Output the (X, Y) coordinate of the center of the cell containing the given text.  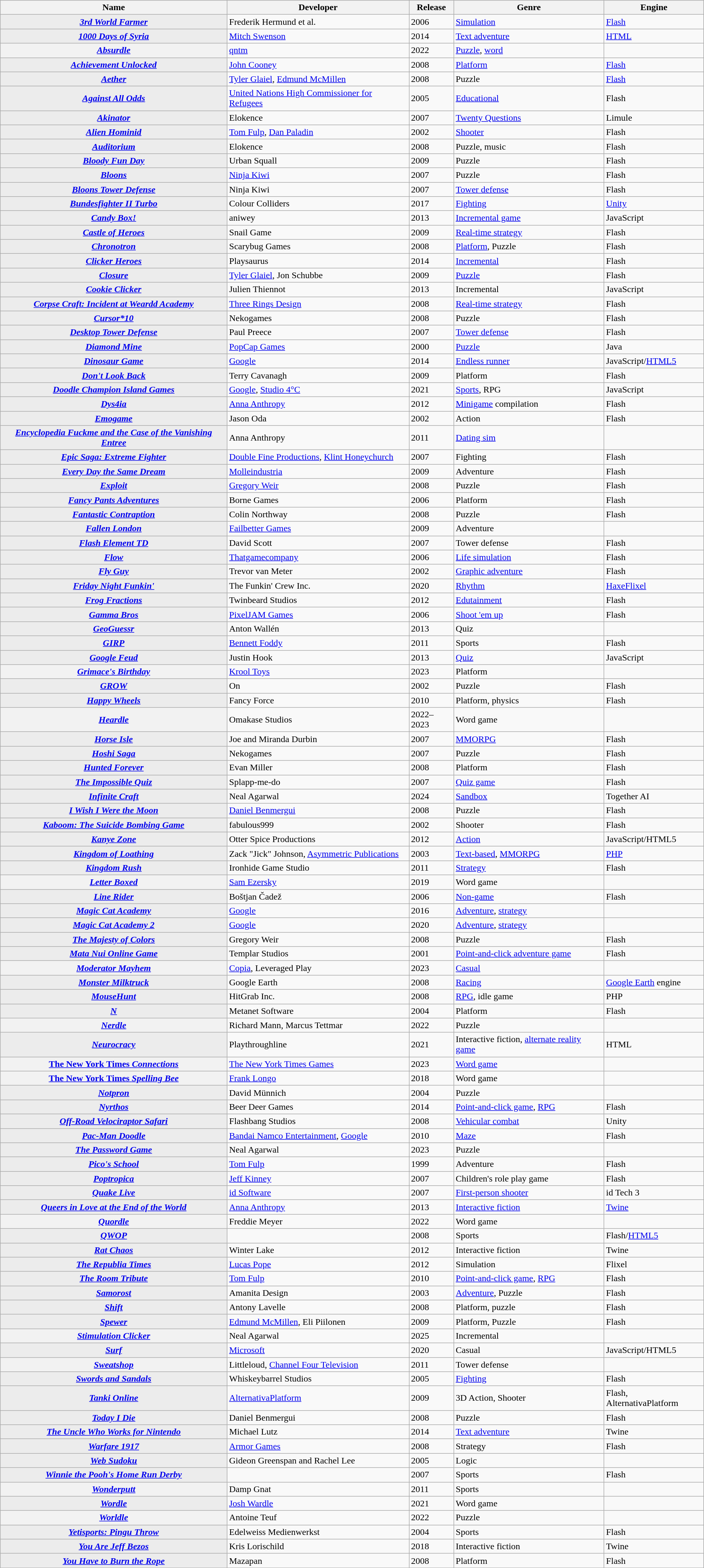
Maze (529, 1136)
Shift (114, 1307)
Richard Mann, Marcus Tettmar (318, 1025)
Flixel (654, 1264)
Minigame compilation (529, 404)
GIRP (114, 643)
Together AI (654, 796)
Google Feud (114, 657)
Line Rider (114, 897)
Infinite Craft (114, 796)
Flash Element TD (114, 543)
Queers in Love at the End of the World (114, 1207)
Anton Wallén (318, 629)
Cursor*10 (114, 318)
Tanki Online (114, 1398)
Puzzle, word (529, 50)
Text-based, MMORPG (529, 853)
You Have to Burn the Rope (114, 1560)
Mitch Swenson (318, 36)
2000 (432, 347)
Otter Spice Productions (318, 839)
Poptropica (114, 1179)
Magic Cat Academy 2 (114, 925)
The Password Game (114, 1150)
RPG, idle game (529, 997)
Chronotron (114, 247)
Jason Oda (318, 418)
Horse Isle (114, 739)
Dating sim (529, 438)
I Wish I Were the Moon (114, 811)
Closure (114, 275)
Amanita Design (318, 1293)
Fallen London (114, 529)
Google, Studio 4°C (318, 389)
The New York Times Connections (114, 1064)
Winter Lake (318, 1250)
Beer Deer Games (318, 1107)
Diamond Mine (114, 347)
Flashbang Studios (318, 1121)
Every Day the Same Dream (114, 471)
Dinosaur Game (114, 361)
Kingdom Rush (114, 868)
Whiskeybarrel Studios (318, 1379)
Copia, Leveraged Play (318, 968)
1000 Days of Syria (114, 36)
Point-and-click adventure game (529, 954)
Sandbox (529, 796)
Krool Toys (318, 672)
Edelweiss Medienwerkst (318, 1532)
Corpse Craft: Incident at Weardd Academy (114, 304)
Sports, RPG (529, 389)
Nerdle (114, 1025)
Monster Milktruck (114, 982)
Desktop Tower Defense (114, 332)
Thatgamecompany (318, 557)
Bloons (114, 175)
Vehicular combat (529, 1121)
Children's role play game (529, 1179)
Heardle (114, 720)
Aether (114, 79)
Auditorium (114, 146)
2025 (432, 1336)
QWOP (114, 1236)
Urban Squall (318, 161)
Justin Hook (318, 657)
Kingdom of Loathing (114, 853)
Emogame (114, 418)
Kaboom: The Suicide Bombing Game (114, 825)
Freddie Meyer (318, 1221)
Scarybug Games (318, 247)
Quordle (114, 1221)
Borne Games (318, 500)
2017 (432, 204)
PixelJAM Games (318, 614)
Today I Die (114, 1418)
Zack "Jick" Johnson, Asymmetric Publications (318, 853)
Exploit (114, 486)
Genre (529, 8)
Molleindustria (318, 471)
Puzzle, music (529, 146)
Frog Fractions (114, 600)
2022–2023 (432, 720)
Racing (529, 982)
The Majesty of Colors (114, 939)
2016 (432, 911)
Trevor van Meter (318, 571)
aniwey (318, 218)
N (114, 1011)
The New York Times Games (318, 1064)
Candy Box! (114, 218)
The Impossible Quiz (114, 782)
Tom Fulp, Dan Paladin (318, 132)
Sweatshop (114, 1364)
Paul Preece (318, 332)
Colour Colliders (318, 204)
Josh Wardle (318, 1503)
id Tech 3 (654, 1193)
Grimace's Birthday (114, 672)
PopCap Games (318, 347)
Rat Chaos (114, 1250)
Akinator (114, 118)
Educational (529, 98)
Web Sudoku (114, 1460)
Littleloud, Channel Four Television (318, 1364)
Platform, puzzle (529, 1307)
Endless runner (529, 361)
Epic Saga: Extreme Fighter (114, 457)
Gamma Bros (114, 614)
Notpron (114, 1092)
First-person shooter (529, 1193)
Incremental game (529, 218)
Letter Boxed (114, 882)
Hoshi Saga (114, 753)
Bloons Tower Defense (114, 189)
Stimulation Clicker (114, 1336)
Kris Lorischild (318, 1546)
United Nations High Commissioner for Refugees (318, 98)
Antoine Teuf (318, 1518)
Hunted Forever (114, 768)
You Are Jeff Bezos (114, 1546)
Tyler Glaiel, Jon Schubbe (318, 275)
The Room Tribute (114, 1279)
The Republia Times (114, 1264)
Bennett Foddy (318, 643)
Happy Wheels (114, 700)
David Scott (318, 543)
The Uncle Who Works for Nintendo (114, 1432)
Damp Gnat (318, 1489)
David Münnich (318, 1092)
Quiz game (529, 782)
Doodle Champion Island Games (114, 389)
Alien Hominid (114, 132)
Terry Cavanagh (318, 375)
On (318, 686)
2001 (432, 954)
Kanye Zone (114, 839)
Flash/HTML5 (654, 1236)
MouseHunt (114, 997)
Magic Cat Academy (114, 911)
Evan Miller (318, 768)
Snail Game (318, 232)
Bloody Fun Day (114, 161)
Boštjan Čadež (318, 897)
3rd World Farmer (114, 22)
Templar Studios (318, 954)
GeoGuessr (114, 629)
fabulous999 (318, 825)
Jeff Kinney (318, 1179)
Samorost (114, 1293)
Name (114, 8)
AlternativaPlatform (318, 1398)
Interactive fiction, alternate reality game (529, 1044)
Mazapan (318, 1560)
Warfare 1917 (114, 1446)
Double Fine Productions, Klint Honeychurch (318, 457)
Lucas Pope (318, 1264)
Encyclopedia Fuckme and the Case of the Vanishing Entree (114, 438)
Joe and Miranda Durbin (318, 739)
Worldle (114, 1518)
Quake Live (114, 1193)
2024 (432, 796)
Absurdle (114, 50)
Fancy Pants Adventures (114, 500)
Edutainment (529, 600)
HitGrab Inc. (318, 997)
Gideon Greenspan and Rachel Lee (318, 1460)
Playsaurus (318, 261)
1999 (432, 1164)
Microsoft (318, 1350)
Against All Odds (114, 98)
Splapp-me-do (318, 782)
Wordle (114, 1503)
Three Rings Design (318, 304)
Neurocracy (114, 1044)
John Cooney (318, 65)
Pac-Man Doodle (114, 1136)
Google Earth engine (654, 982)
Moderator Mayhem (114, 968)
Twenty Questions (529, 118)
3D Action, Shooter (529, 1398)
Cookie Clicker (114, 289)
Winnie the Pooh's Home Run Derby (114, 1475)
Ironhide Game Studio (318, 868)
Limule (654, 118)
Google Earth (318, 982)
Don't Look Back (114, 375)
Dys4ia (114, 404)
Yetisports: Pingu Throw (114, 1532)
The Funkin' Crew Inc. (318, 586)
HaxeFlixel (654, 586)
Metanet Software (318, 1011)
Logic (529, 1460)
Rhythm (529, 586)
MMORPG (529, 739)
Fantastic Contraption (114, 514)
Twinbeard Studios (318, 600)
Fly Guy (114, 571)
Pico's School (114, 1164)
Wonderputt (114, 1489)
GROW (114, 686)
Castle of Heroes (114, 232)
Off-Road Velociraptor Safari (114, 1121)
Playthroughline (318, 1044)
2019 (432, 882)
Bandai Namco Entertainment, Google (318, 1136)
Armor Games (318, 1446)
Julien Thiennot (318, 289)
Failbetter Games (318, 529)
Life simulation (529, 557)
Developer (318, 8)
Sam Ezersky (318, 882)
Fancy Force (318, 700)
Platform, physics (529, 700)
Mata Nui Online Game (114, 954)
Engine (654, 8)
Graphic adventure (529, 571)
Frank Longo (318, 1078)
Java (654, 347)
Tyler Glaiel, Edmund McMillen (318, 79)
Non-game (529, 897)
Release (432, 8)
Clicker Heroes (114, 261)
Michael Lutz (318, 1432)
Adventure, Puzzle (529, 1293)
Achievement Unlocked (114, 65)
Shoot 'em up (529, 614)
Edmund McMillen, Eli Piilonen (318, 1321)
qntm (318, 50)
Frederik Hermund et al. (318, 22)
The New York Times Spelling Bee (114, 1078)
Nyrthos (114, 1107)
Spewer (114, 1321)
Surf (114, 1350)
Friday Night Funkin' (114, 586)
Flow (114, 557)
id Software (318, 1193)
Flash, AlternativaPlatform (654, 1398)
Antony Lavelle (318, 1307)
Bundesfighter II Turbo (114, 204)
Omakase Studios (318, 720)
Colin Northway (318, 514)
Swords and Sandals (114, 1379)
